Find where the given text appears and provide that cell's center as (x, y) coordinate. 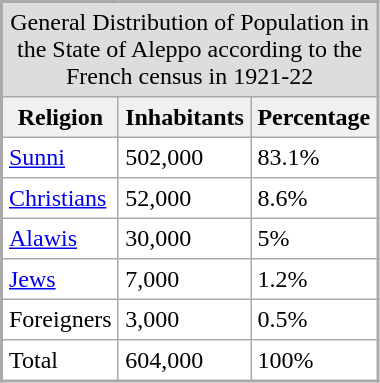
Percentage (314, 117)
7,000 (184, 279)
Religion (60, 117)
83.1% (314, 157)
3,000 (184, 319)
Christians (60, 198)
604,000 (184, 360)
Alawis (60, 238)
Foreigners (60, 319)
8.6% (314, 198)
Sunni (60, 157)
General Distribution of Population in the State of Aleppo according to the French census in 1921-22 (190, 50)
Inhabitants (184, 117)
Total (60, 360)
1.2% (314, 279)
100% (314, 360)
Jews (60, 279)
30,000 (184, 238)
502,000 (184, 157)
5% (314, 238)
0.5% (314, 319)
52,000 (184, 198)
